Pinpoint the cell where the given text exists, returning its [X, Y] midpoint coordinate. 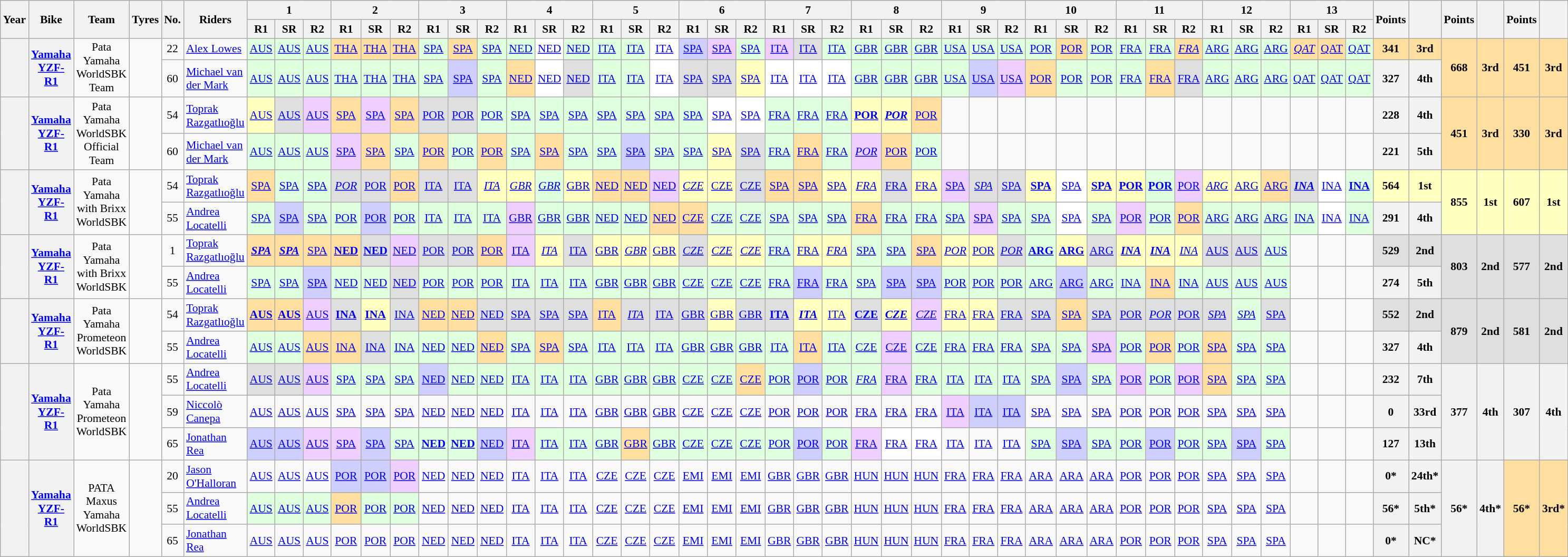
PATA Maxus Yamaha WorldSBK [102, 508]
330 [1522, 134]
577 [1522, 266]
8 [896, 10]
879 [1459, 331]
Pata Yamaha WorldSBK Team [102, 68]
Team [102, 19]
Pata Yamaha WorldSBK Official Team [102, 134]
221 [1391, 152]
20 [172, 476]
274 [1391, 283]
33rd [1425, 411]
377 [1459, 411]
0 [1391, 411]
13th [1425, 444]
12 [1246, 10]
Jason O'Halloran [215, 476]
7 [808, 10]
803 [1459, 266]
5th* [1425, 508]
291 [1391, 218]
855 [1459, 202]
No. [172, 19]
4 [549, 10]
607 [1522, 202]
5 [636, 10]
3rd* [1553, 508]
127 [1391, 444]
564 [1391, 186]
Year [15, 19]
232 [1391, 380]
6 [722, 10]
341 [1391, 49]
NC* [1425, 541]
Riders [215, 19]
Tyres [146, 19]
11 [1159, 10]
307 [1522, 411]
529 [1391, 250]
Niccolò Canepa [215, 411]
10 [1071, 10]
581 [1522, 331]
22 [172, 49]
3 [462, 10]
4th* [1490, 508]
7th [1425, 380]
552 [1391, 315]
Bike [51, 19]
Alex Lowes [215, 49]
24th* [1425, 476]
59 [172, 411]
2 [375, 10]
9 [983, 10]
668 [1459, 68]
13 [1332, 10]
228 [1391, 116]
